Pinpoint the cell where the given text exists, returning its (X, Y) midpoint coordinate. 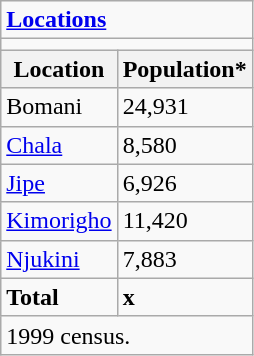
8,580 (184, 145)
Bomani (59, 107)
24,931 (184, 107)
Chala (59, 145)
1999 census. (126, 335)
Kimorigho (59, 221)
Jipe (59, 183)
Location (59, 69)
Population* (184, 69)
6,926 (184, 183)
Njukini (59, 259)
Total (59, 297)
Locations (126, 20)
11,420 (184, 221)
x (184, 297)
7,883 (184, 259)
